Capture the cell that displays the provided text and extract its (X, Y) central coordinate. 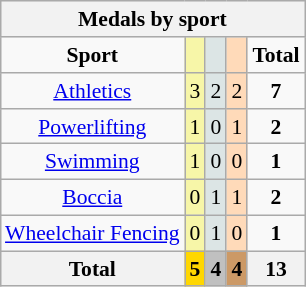
Athletics (92, 91)
7 (276, 91)
3 (196, 91)
13 (276, 269)
Swimming (92, 162)
Wheelchair Fencing (92, 233)
Powerlifting (92, 126)
5 (196, 269)
Boccia (92, 197)
Medals by sport (152, 19)
Sport (92, 55)
